Pinpoint the cell where the given text exists, returning its (X, Y) midpoint coordinate. 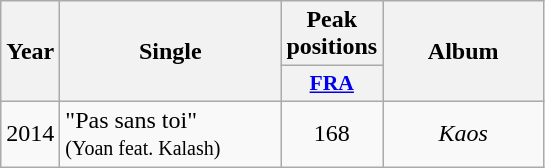
Kaos (464, 134)
Album (464, 52)
Single (170, 52)
2014 (30, 134)
Peak positions (332, 34)
Year (30, 52)
168 (332, 134)
FRA (332, 84)
"Pas sans toi"(Yoan feat. Kalash) (170, 134)
